Pinpoint the cell where the given text exists, returning its [X, Y] midpoint coordinate. 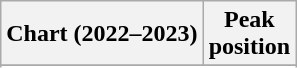
Chart (2022–2023) [102, 34]
Peakposition [249, 34]
